Return the (x, y) coordinate for the center point of the cell that contains the specified text.  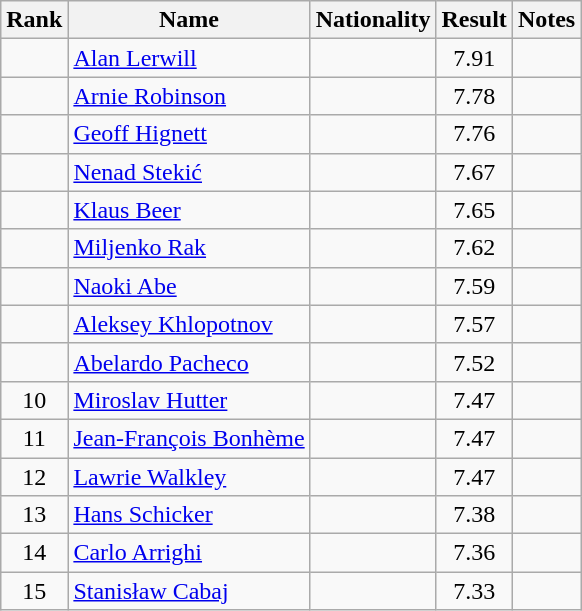
15 (34, 591)
10 (34, 400)
12 (34, 477)
Abelardo Pacheco (189, 362)
Arnie Robinson (189, 96)
Miljenko Rak (189, 248)
Aleksey Khlopotnov (189, 324)
7.78 (474, 96)
7.36 (474, 553)
11 (34, 438)
7.38 (474, 515)
Klaus Beer (189, 210)
Name (189, 20)
7.76 (474, 134)
Geoff Hignett (189, 134)
Jean-François Bonhème (189, 438)
7.65 (474, 210)
7.57 (474, 324)
Stanisław Cabaj (189, 591)
7.62 (474, 248)
Hans Schicker (189, 515)
Notes (546, 20)
Lawrie Walkley (189, 477)
7.91 (474, 58)
Alan Lerwill (189, 58)
13 (34, 515)
Rank (34, 20)
14 (34, 553)
Result (474, 20)
Carlo Arrighi (189, 553)
7.33 (474, 591)
7.59 (474, 286)
Nationality (373, 20)
Naoki Abe (189, 286)
Miroslav Hutter (189, 400)
7.67 (474, 172)
Nenad Stekić (189, 172)
7.52 (474, 362)
